Locate the cell with the specified text and output its [x, y] center coordinate. 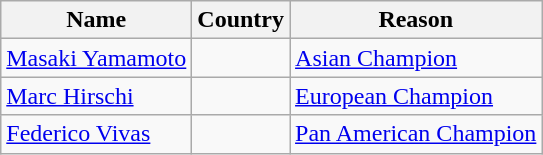
Federico Vivas [96, 134]
Masaki Yamamoto [96, 58]
Asian Champion [416, 58]
Pan American Champion [416, 134]
European Champion [416, 96]
Reason [416, 20]
Country [241, 20]
Marc Hirschi [96, 96]
Name [96, 20]
